Scan for the cell matching the given text and deliver its [x, y] coordinate at center. 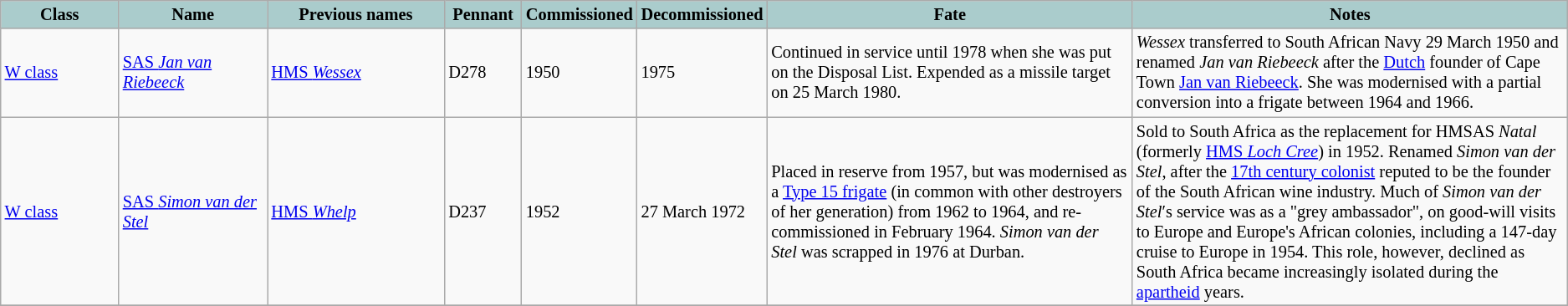
D278 [483, 73]
Pennant [483, 14]
SAS Jan van Riebeeck [193, 73]
Notes [1350, 14]
Class [60, 14]
HMS Wessex [356, 73]
D237 [483, 212]
Fate [950, 14]
Continued in service until 1978 when she was put on the Disposal List. Expended as a missile target on 25 March 1980. [950, 73]
Name [193, 14]
1975 [702, 73]
27 March 1972 [702, 212]
Decommissioned [702, 14]
1952 [580, 212]
HMS Whelp [356, 212]
Previous names [356, 14]
SAS Simon van der Stel [193, 212]
1950 [580, 73]
Commissioned [580, 14]
